From the cell containing the given text, extract its center point as (X, Y) coordinate. 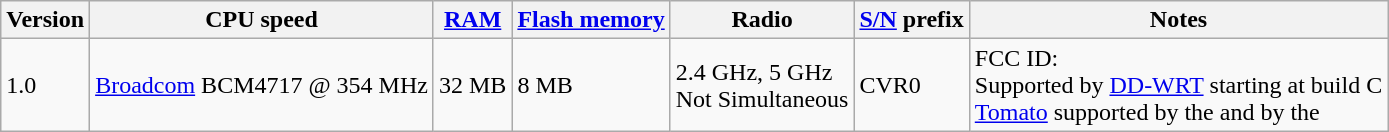
32 MB (472, 85)
Notes (1178, 20)
S/N prefix (912, 20)
8 MB (591, 85)
Flash memory (591, 20)
Radio (762, 20)
Broadcom BCM4717 @ 354 MHz (262, 85)
FCC ID: Supported by DD-WRT starting at build CTomato supported by the and by the (1178, 85)
2.4 GHz, 5 GHzNot Simultaneous (762, 85)
CPU speed (262, 20)
CVR0 (912, 85)
RAM (472, 20)
1.0 (46, 85)
Version (46, 20)
